Pinpoint the cell where the given text exists, returning its (X, Y) midpoint coordinate. 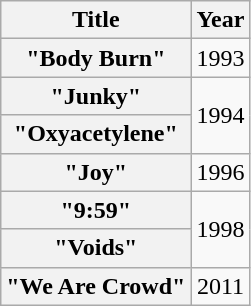
"Junky" (96, 96)
"Voids" (96, 248)
"We Are Crowd" (96, 286)
"Joy" (96, 172)
"Body Burn" (96, 58)
1996 (220, 172)
1994 (220, 115)
"9:59" (96, 210)
Title (96, 20)
2011 (220, 286)
Year (220, 20)
1993 (220, 58)
"Oxyacetylene" (96, 134)
1998 (220, 229)
